Provide the [X, Y] coordinate of the cell's center where the given text is located.  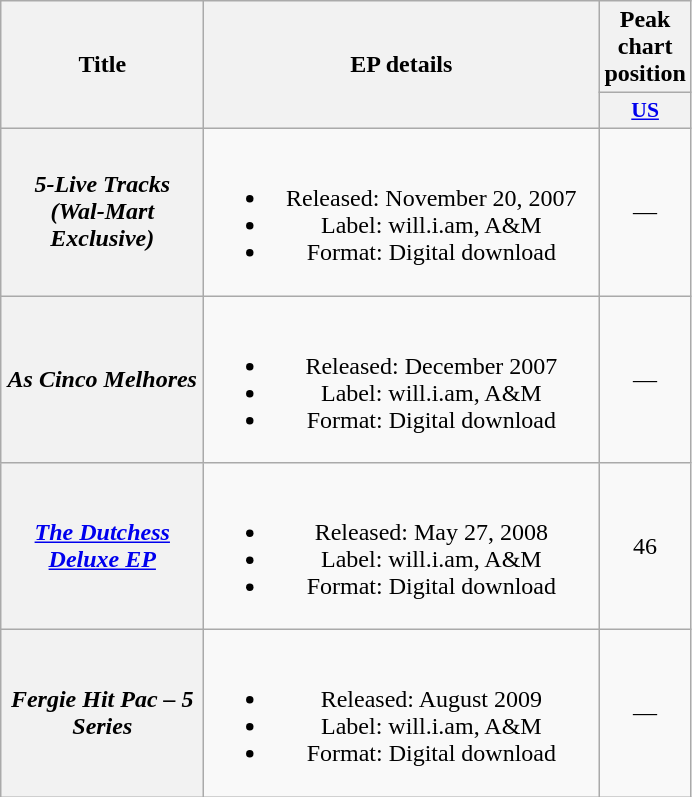
Peakchartposition [645, 47]
As Cinco Melhores [102, 380]
Released: November 20, 2007Label: will.i.am, A&MFormat: Digital download [402, 212]
The Dutchess Deluxe EP [102, 546]
46 [645, 546]
Released: May 27, 2008Label: will.i.am, A&MFormat: Digital download [402, 546]
Released: August 2009Label: will.i.am, A&MFormat: Digital download [402, 714]
EP details [402, 65]
Title [102, 65]
Released: December 2007Label: will.i.am, A&MFormat: Digital download [402, 380]
US [645, 111]
Fergie Hit Pac – 5 Series [102, 714]
5-Live Tracks (Wal-Mart Exclusive) [102, 212]
